Return (x, y) of the center of cell containing provided text 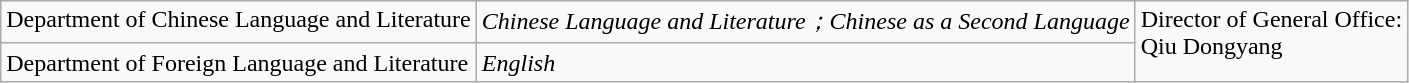
Department of Foreign Language and Literature (239, 62)
English (806, 62)
Chinese Language and Literature；Chinese as a Second Language (806, 22)
Director of General Office:Qiu Dongyang (1271, 42)
Department of Chinese Language and Literature (239, 22)
